For the text-containing cell, return its midpoint in [X, Y] coordinate format. 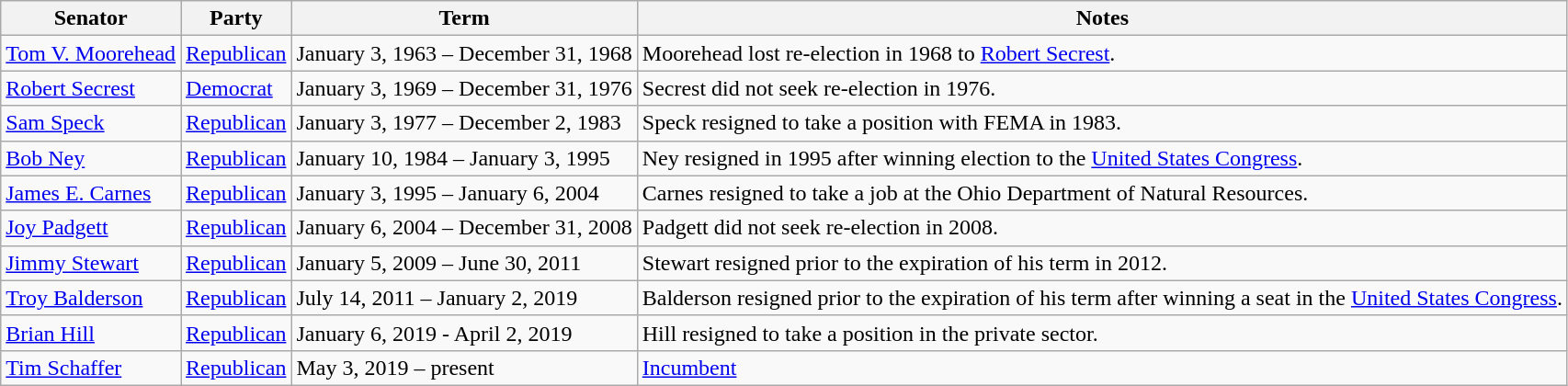
May 3, 2019 – present [464, 368]
Brian Hill [91, 333]
January 6, 2019 - April 2, 2019 [464, 333]
Joy Padgett [91, 228]
Secrest did not seek re-election in 1976. [1102, 88]
Jimmy Stewart [91, 263]
January 3, 1995 – January 6, 2004 [464, 193]
Sam Speck [91, 123]
Senator [91, 18]
Tom V. Moorehead [91, 53]
Balderson resigned prior to the expiration of his term after winning a seat in the United States Congress. [1102, 298]
Troy Balderson [91, 298]
January 10, 1984 – January 3, 1995 [464, 158]
Tim Schaffer [91, 368]
January 6, 2004 – December 31, 2008 [464, 228]
Ney resigned in 1995 after winning election to the United States Congress. [1102, 158]
January 3, 1963 – December 31, 1968 [464, 53]
Moorehead lost re-election in 1968 to Robert Secrest. [1102, 53]
Hill resigned to take a position in the private sector. [1102, 333]
January 3, 1969 – December 31, 1976 [464, 88]
Party [236, 18]
Term [464, 18]
Padgett did not seek re-election in 2008. [1102, 228]
Speck resigned to take a position with FEMA in 1983. [1102, 123]
Carnes resigned to take a job at the Ohio Department of Natural Resources. [1102, 193]
January 3, 1977 – December 2, 1983 [464, 123]
Democrat [236, 88]
Incumbent [1102, 368]
Notes [1102, 18]
July 14, 2011 – January 2, 2019 [464, 298]
Robert Secrest [91, 88]
Bob Ney [91, 158]
Stewart resigned prior to the expiration of his term in 2012. [1102, 263]
January 5, 2009 – June 30, 2011 [464, 263]
James E. Carnes [91, 193]
